Search for the cell housing the specified text and yield its [x, y] center coordinate. 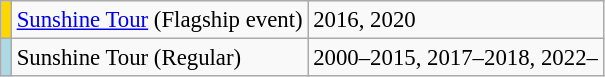
Sunshine Tour (Regular) [160, 58]
Sunshine Tour (Flagship event) [160, 20]
2000–2015, 2017–2018, 2022– [456, 58]
2016, 2020 [456, 20]
